Capture the cell that displays the provided text and extract its [x, y] central coordinate. 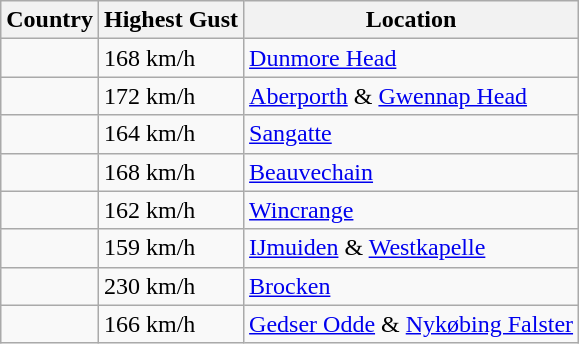
Country [50, 20]
Wincrange [412, 210]
Location [412, 20]
Beauvechain [412, 172]
230 km/h [170, 286]
159 km/h [170, 248]
172 km/h [170, 96]
Aberporth & Gwennap Head [412, 96]
Brocken [412, 286]
162 km/h [170, 210]
166 km/h [170, 324]
164 km/h [170, 134]
Dunmore Head [412, 58]
IJmuiden & Westkapelle [412, 248]
Gedser Odde & Nykøbing Falster [412, 324]
Highest Gust [170, 20]
Sangatte [412, 134]
